Find where the given text appears and provide that cell's center as [X, Y] coordinate. 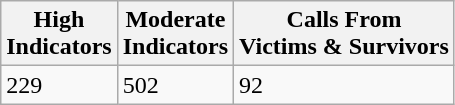
Calls FromVictims & Survivors [344, 34]
502 [175, 85]
92 [344, 85]
229 [59, 85]
ModerateIndicators [175, 34]
HighIndicators [59, 34]
